From the cell containing the given text, extract its center point as (X, Y) coordinate. 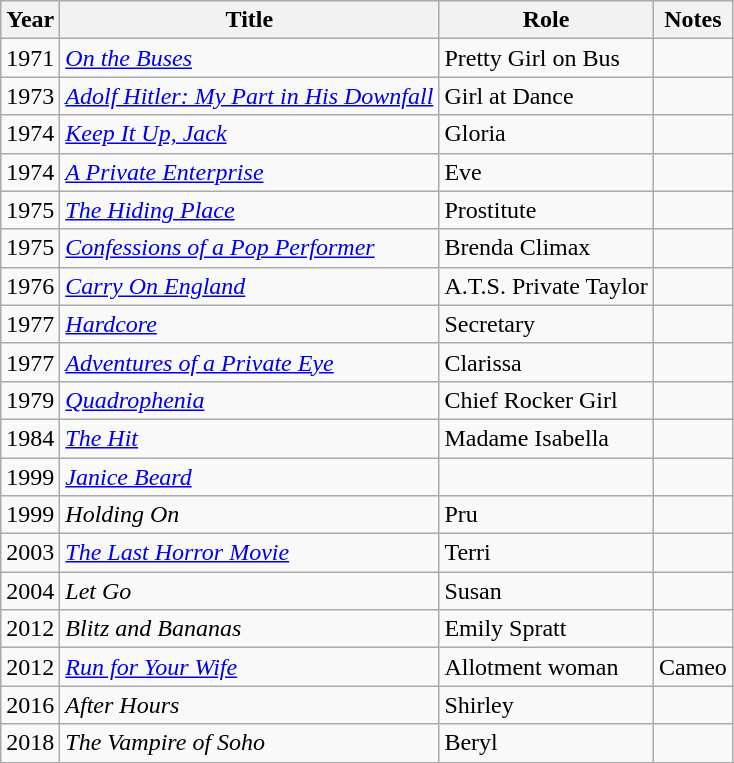
Holding On (250, 515)
Pru (546, 515)
On the Buses (250, 58)
Eve (546, 172)
Notes (692, 20)
Blitz and Bananas (250, 629)
Janice Beard (250, 477)
After Hours (250, 705)
Emily Spratt (546, 629)
Girl at Dance (546, 96)
The Hiding Place (250, 210)
1979 (30, 400)
Beryl (546, 743)
Run for Your Wife (250, 667)
Secretary (546, 324)
Prostitute (546, 210)
Quadrophenia (250, 400)
Chief Rocker Girl (546, 400)
Brenda Climax (546, 248)
Let Go (250, 591)
2018 (30, 743)
Clarissa (546, 362)
Adolf Hitler: My Part in His Downfall (250, 96)
Allotment woman (546, 667)
1971 (30, 58)
1976 (30, 286)
Title (250, 20)
Pretty Girl on Bus (546, 58)
Hardcore (250, 324)
Adventures of a Private Eye (250, 362)
A Private Enterprise (250, 172)
Madame Isabella (546, 438)
The Vampire of Soho (250, 743)
1973 (30, 96)
The Last Horror Movie (250, 553)
1984 (30, 438)
A.T.S. Private Taylor (546, 286)
Gloria (546, 134)
Year (30, 20)
2004 (30, 591)
Role (546, 20)
Keep It Up, Jack (250, 134)
2016 (30, 705)
Carry On England (250, 286)
Susan (546, 591)
The Hit (250, 438)
Terri (546, 553)
Cameo (692, 667)
Confessions of a Pop Performer (250, 248)
Shirley (546, 705)
2003 (30, 553)
